Scan for the cell matching the given text and deliver its (X, Y) coordinate at center. 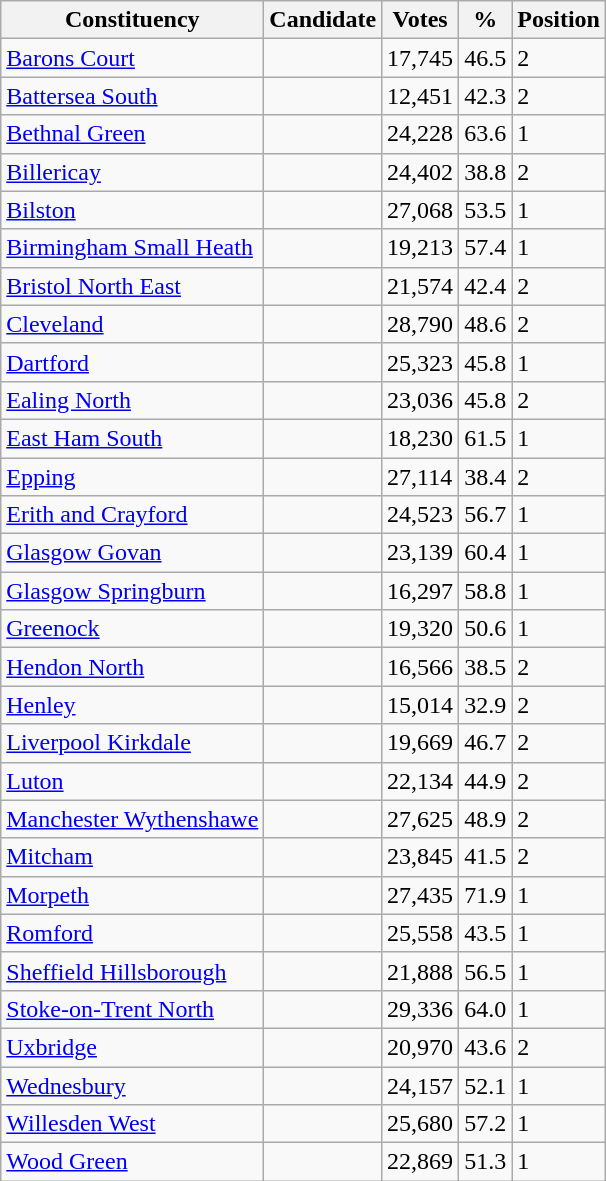
Votes (420, 20)
56.7 (486, 515)
23,845 (420, 857)
61.5 (486, 438)
50.6 (486, 629)
Wood Green (132, 1162)
71.9 (486, 895)
58.8 (486, 591)
Morpeth (132, 895)
Sheffield Hillsborough (132, 971)
Luton (132, 781)
42.3 (486, 96)
22,134 (420, 781)
19,669 (420, 743)
16,566 (420, 667)
38.8 (486, 172)
Willesden West (132, 1124)
Constituency (132, 20)
Manchester Wythenshawe (132, 819)
46.5 (486, 58)
Wednesbury (132, 1085)
Billericay (132, 172)
29,336 (420, 1009)
18,230 (420, 438)
East Ham South (132, 438)
Romford (132, 933)
63.6 (486, 134)
27,625 (420, 819)
48.9 (486, 819)
43.6 (486, 1047)
24,402 (420, 172)
19,213 (420, 248)
Henley (132, 705)
44.9 (486, 781)
25,323 (420, 362)
Stoke-on-Trent North (132, 1009)
57.2 (486, 1124)
43.5 (486, 933)
Mitcham (132, 857)
12,451 (420, 96)
Hendon North (132, 667)
52.1 (486, 1085)
38.4 (486, 477)
Battersea South (132, 96)
Glasgow Springburn (132, 591)
% (486, 20)
27,435 (420, 895)
56.5 (486, 971)
27,114 (420, 477)
17,745 (420, 58)
41.5 (486, 857)
15,014 (420, 705)
21,888 (420, 971)
Candidate (323, 20)
23,139 (420, 553)
27,068 (420, 210)
Birmingham Small Heath (132, 248)
16,297 (420, 591)
53.5 (486, 210)
Dartford (132, 362)
Ealing North (132, 400)
51.3 (486, 1162)
23,036 (420, 400)
22,869 (420, 1162)
19,320 (420, 629)
46.7 (486, 743)
Glasgow Govan (132, 553)
Bethnal Green (132, 134)
Position (559, 20)
28,790 (420, 324)
Cleveland (132, 324)
57.4 (486, 248)
48.6 (486, 324)
32.9 (486, 705)
Erith and Crayford (132, 515)
42.4 (486, 286)
Uxbridge (132, 1047)
38.5 (486, 667)
Bristol North East (132, 286)
Liverpool Kirkdale (132, 743)
21,574 (420, 286)
24,157 (420, 1085)
Bilston (132, 210)
Greenock (132, 629)
Epping (132, 477)
20,970 (420, 1047)
25,680 (420, 1124)
Barons Court (132, 58)
24,523 (420, 515)
64.0 (486, 1009)
25,558 (420, 933)
60.4 (486, 553)
24,228 (420, 134)
